Determine the [x, y] coordinate at the center of the cell enclosing the given text.  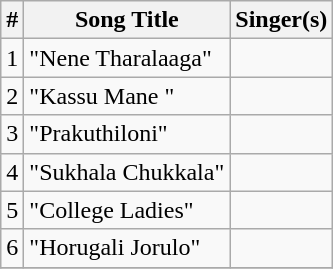
# [12, 20]
Singer(s) [282, 20]
1 [12, 58]
2 [12, 96]
4 [12, 172]
"Nene Tharalaaga" [127, 58]
"Sukhala Chukkala" [127, 172]
"College Ladies" [127, 210]
"Prakuthiloni" [127, 134]
Song Title [127, 20]
"Horugali Jorulo" [127, 248]
"Kassu Mane " [127, 96]
5 [12, 210]
3 [12, 134]
6 [12, 248]
